Determine the (x, y) coordinate at the center of the cell enclosing the given text.  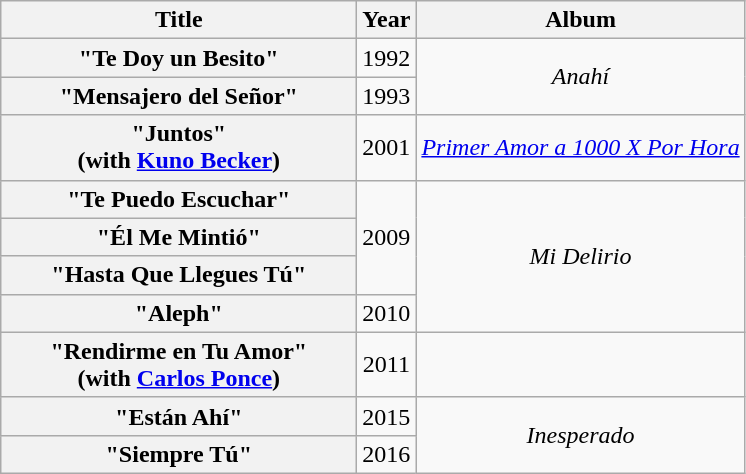
Mi Delirio (580, 256)
"Mensajero del Señor" (179, 96)
2015 (386, 416)
1992 (386, 58)
2001 (386, 148)
2011 (386, 364)
Anahí (580, 77)
"Rendirme en Tu Amor" (with Carlos Ponce) (179, 364)
Title (179, 20)
Primer Amor a 1000 X Por Hora (580, 148)
"Él Me Mintió" (179, 237)
Album (580, 20)
"Están Ahí" (179, 416)
1993 (386, 96)
"Te Puedo Escuchar" (179, 199)
"Juntos" (with Kuno Becker) (179, 148)
2009 (386, 237)
"Aleph" (179, 313)
"Siempre Tú" (179, 454)
"Te Doy un Besito" (179, 58)
Inesperado (580, 435)
2010 (386, 313)
Year (386, 20)
2016 (386, 454)
"Hasta Que Llegues Tú" (179, 275)
